Provide the [x, y] coordinate of the cell's center where the given text is located.  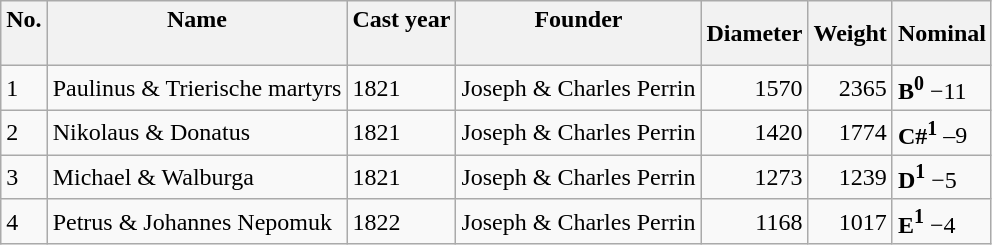
Paulinus & Trierische martyrs [197, 88]
1239 [850, 178]
3 [24, 178]
C#1 –9 [942, 132]
Diameter [754, 34]
2365 [850, 88]
1570 [754, 88]
D1 −5 [942, 178]
1273 [754, 178]
Nikolaus & Donatus [197, 132]
No. [24, 34]
1168 [754, 222]
1420 [754, 132]
4 [24, 222]
Founder [578, 34]
1 [24, 88]
1822 [402, 222]
Michael & Walburga [197, 178]
2 [24, 132]
B0 −11 [942, 88]
E1 −4 [942, 222]
Name [197, 34]
1017 [850, 222]
Petrus & Johannes Nepomuk [197, 222]
Cast year [402, 34]
Nominal [942, 34]
1774 [850, 132]
Weight [850, 34]
